Extract the [x, y] coordinate from the center of the cell holding the provided text.  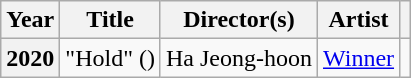
2020 [30, 58]
Year [30, 20]
"Hold" () [110, 58]
Artist [358, 20]
Ha Jeong-hoon [238, 58]
Director(s) [238, 20]
Winner [358, 58]
Title [110, 20]
